Pinpoint the cell where the given text exists, returning its (X, Y) midpoint coordinate. 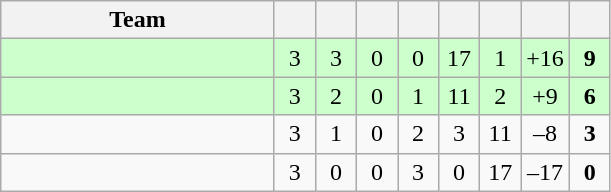
–8 (546, 134)
6 (590, 96)
+9 (546, 96)
–17 (546, 172)
Team (138, 20)
9 (590, 58)
+16 (546, 58)
